Locate the cell with the specified text and output its (X, Y) center coordinate. 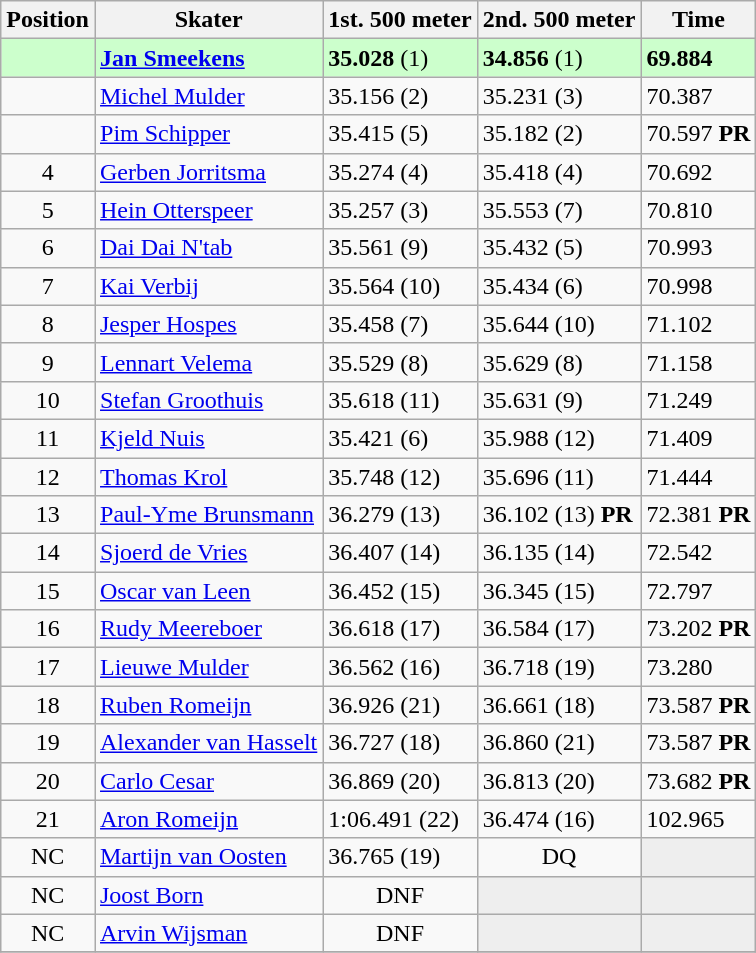
Lieuwe Mulder (208, 667)
70.597 PR (698, 134)
35.618 (11) (400, 400)
21 (48, 819)
36.345 (15) (559, 591)
36.279 (13) (400, 515)
Michel Mulder (208, 96)
16 (48, 629)
35.988 (12) (559, 438)
71.102 (698, 324)
1:06.491 (22) (400, 819)
73.280 (698, 667)
Sjoerd de Vries (208, 553)
Alexander van Hasselt (208, 743)
36.765 (19) (400, 857)
Kai Verbij (208, 286)
35.415 (5) (400, 134)
Arvin Wijsman (208, 933)
Skater (208, 20)
Hein Otterspeer (208, 210)
36.727 (18) (400, 743)
35.644 (10) (559, 324)
36.135 (14) (559, 553)
14 (48, 553)
36.926 (21) (400, 705)
70.387 (698, 96)
Time (698, 20)
35.696 (11) (559, 477)
Carlo Cesar (208, 781)
Lennart Velema (208, 362)
Oscar van Leen (208, 591)
Paul-Yme Brunsmann (208, 515)
17 (48, 667)
Joost Born (208, 895)
35.629 (8) (559, 362)
8 (48, 324)
Position (48, 20)
35.156 (2) (400, 96)
18 (48, 705)
35.231 (3) (559, 96)
36.661 (18) (559, 705)
70.998 (698, 286)
Dai Dai N'tab (208, 248)
Stefan Groothuis (208, 400)
34.856 (1) (559, 58)
71.444 (698, 477)
102.965 (698, 819)
Martijn van Oosten (208, 857)
36.718 (19) (559, 667)
71.409 (698, 438)
35.257 (3) (400, 210)
70.810 (698, 210)
70.692 (698, 172)
72.542 (698, 553)
71.249 (698, 400)
35.631 (9) (559, 400)
20 (48, 781)
35.748 (12) (400, 477)
36.860 (21) (559, 743)
35.529 (8) (400, 362)
73.202 PR (698, 629)
7 (48, 286)
9 (48, 362)
19 (48, 743)
35.458 (7) (400, 324)
12 (48, 477)
70.993 (698, 248)
Kjeld Nuis (208, 438)
73.682 PR (698, 781)
36.452 (15) (400, 591)
13 (48, 515)
Pim Schipper (208, 134)
36.562 (16) (400, 667)
15 (48, 591)
35.418 (4) (559, 172)
Jan Smeekens (208, 58)
10 (48, 400)
35.421 (6) (400, 438)
Rudy Meereboer (208, 629)
36.813 (20) (559, 781)
69.884 (698, 58)
Jesper Hospes (208, 324)
DQ (559, 857)
2nd. 500 meter (559, 20)
Gerben Jorritsma (208, 172)
72.381 PR (698, 515)
35.274 (4) (400, 172)
35.553 (7) (559, 210)
35.434 (6) (559, 286)
36.618 (17) (400, 629)
Aron Romeijn (208, 819)
35.028 (1) (400, 58)
36.869 (20) (400, 781)
36.474 (16) (559, 819)
36.584 (17) (559, 629)
5 (48, 210)
11 (48, 438)
35.564 (10) (400, 286)
4 (48, 172)
Thomas Krol (208, 477)
35.561 (9) (400, 248)
36.102 (13) PR (559, 515)
1st. 500 meter (400, 20)
36.407 (14) (400, 553)
35.432 (5) (559, 248)
6 (48, 248)
Ruben Romeijn (208, 705)
71.158 (698, 362)
72.797 (698, 591)
35.182 (2) (559, 134)
